For the text-containing cell, return its midpoint in [x, y] coordinate format. 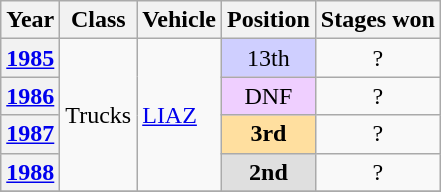
3rd [269, 134]
13th [269, 58]
Class [98, 20]
Trucks [98, 115]
1988 [30, 172]
Vehicle [180, 20]
Year [30, 20]
1986 [30, 96]
DNF [269, 96]
Position [269, 20]
2nd [269, 172]
1987 [30, 134]
Stages won [378, 20]
LIAZ [180, 115]
1985 [30, 58]
